Return [X, Y] of the center of cell containing provided text 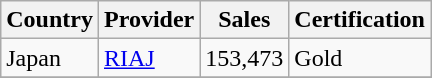
Certification [360, 20]
Gold [360, 58]
RIAJ [148, 58]
Country [50, 20]
Provider [148, 20]
Sales [244, 20]
Japan [50, 58]
153,473 [244, 58]
